For the text-containing cell, return its midpoint in [x, y] coordinate format. 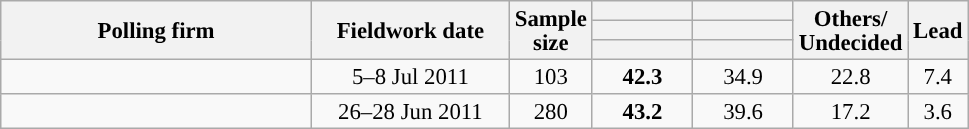
39.6 [744, 112]
34.9 [744, 78]
5–8 Jul 2011 [410, 78]
17.2 [850, 112]
280 [550, 112]
Others/Undecided [850, 30]
26–28 Jun 2011 [410, 112]
Polling firm [156, 30]
42.3 [642, 78]
43.2 [642, 112]
3.6 [938, 112]
22.8 [850, 78]
7.4 [938, 78]
Lead [938, 30]
103 [550, 78]
Fieldwork date [410, 30]
Sample size [550, 30]
